Pinpoint the cell where the given text exists, returning its (X, Y) midpoint coordinate. 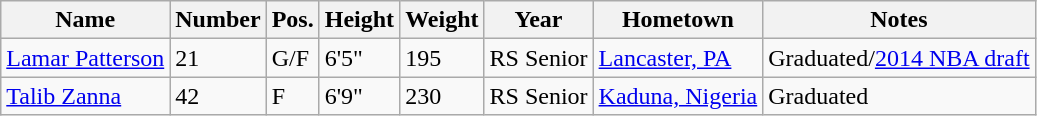
42 (218, 96)
Pos. (292, 20)
Hometown (678, 20)
Lamar Patterson (86, 58)
6'9" (359, 96)
230 (442, 96)
Graduated (899, 96)
Talib Zanna (86, 96)
F (292, 96)
6'5" (359, 58)
Number (218, 20)
195 (442, 58)
Height (359, 20)
21 (218, 58)
Kaduna, Nigeria (678, 96)
Name (86, 20)
G/F (292, 58)
Graduated/2014 NBA draft (899, 58)
Weight (442, 20)
Notes (899, 20)
Year (538, 20)
Lancaster, PA (678, 58)
